From the cell containing the given text, extract its center point as [x, y] coordinate. 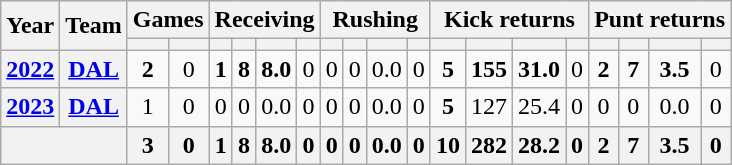
2023 [30, 107]
Rushing [375, 20]
2022 [30, 69]
Games [168, 20]
3 [148, 145]
Receiving [264, 20]
10 [448, 145]
Team [94, 26]
Year [30, 26]
28.2 [538, 145]
25.4 [538, 107]
155 [488, 69]
Punt returns [660, 20]
31.0 [538, 69]
282 [488, 145]
127 [488, 107]
Kick returns [509, 20]
